Provide the (x, y) coordinate of the cell's center where the given text is located.  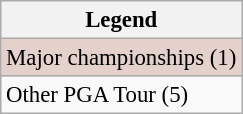
Legend (122, 20)
Other PGA Tour (5) (122, 95)
Major championships (1) (122, 58)
